Return the (x, y) coordinate for the center point of the cell that contains the specified text.  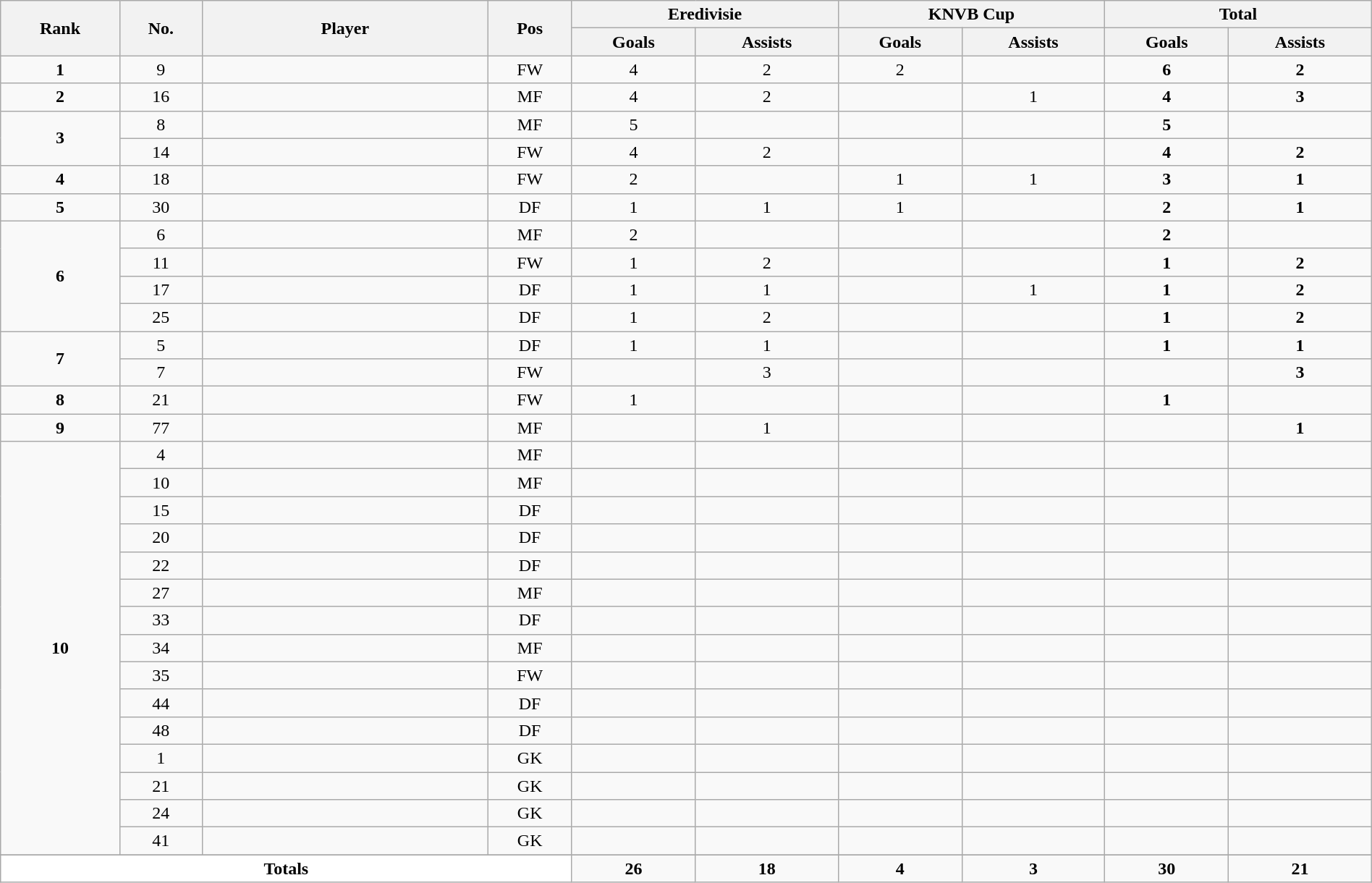
15 (161, 510)
14 (161, 152)
34 (161, 648)
17 (161, 290)
Pos (530, 28)
77 (161, 428)
Eredivisie (705, 14)
25 (161, 317)
41 (161, 841)
33 (161, 620)
35 (161, 675)
11 (161, 262)
16 (161, 97)
Total (1239, 14)
24 (161, 814)
44 (161, 703)
Player (344, 28)
20 (161, 538)
22 (161, 565)
Rank (61, 28)
No. (161, 28)
Totals (287, 869)
KNVB Cup (971, 14)
27 (161, 593)
26 (634, 869)
48 (161, 730)
